Identify which cell holds the provided text, then report its (X, Y) central coordinate. 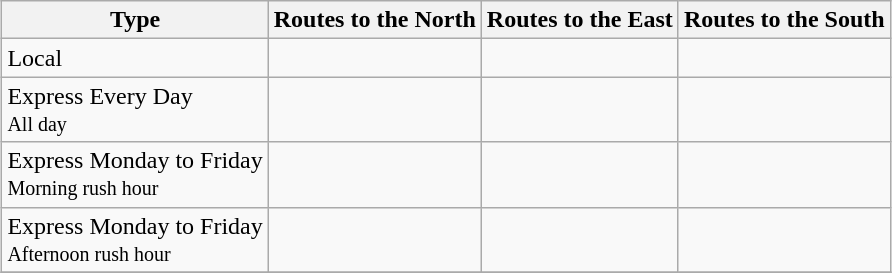
Type (135, 20)
Express Monday to Friday Morning rush hour (135, 174)
Routes to the East (580, 20)
Express Monday to Friday Afternoon rush hour (135, 240)
Routes to the North (374, 20)
Routes to the South (784, 20)
Express Every Day All day (135, 110)
Local (135, 58)
